Locate the cell with the specified text and output its (X, Y) center coordinate. 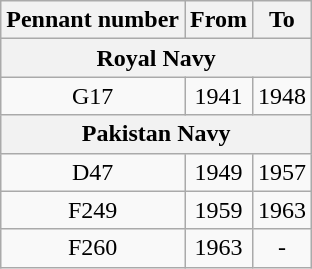
1949 (218, 172)
1948 (282, 96)
D47 (93, 172)
F260 (93, 248)
- (282, 248)
To (282, 20)
From (218, 20)
Royal Navy (156, 58)
F249 (93, 210)
Pakistan Navy (156, 134)
G17 (93, 96)
Pennant number (93, 20)
1941 (218, 96)
1957 (282, 172)
1959 (218, 210)
